Determine the [x, y] coordinate at the center of the cell enclosing the given text.  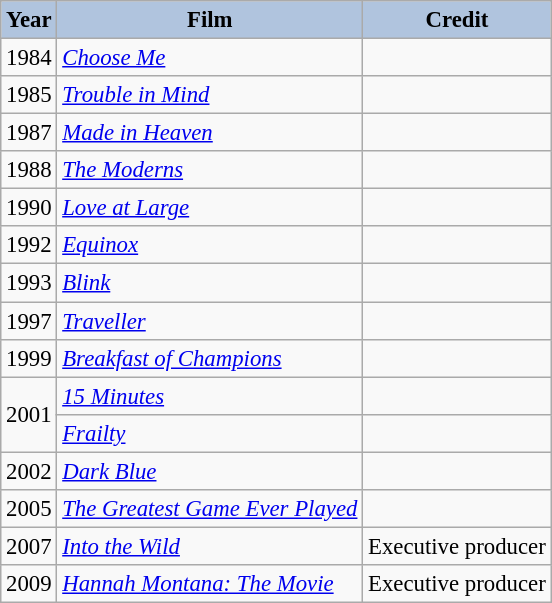
Choose Me [210, 58]
1985 [29, 95]
1984 [29, 58]
Love at Large [210, 208]
Hannah Montana: The Movie [210, 584]
Frailty [210, 433]
The Greatest Game Ever Played [210, 509]
2002 [29, 471]
Into the Wild [210, 546]
15 Minutes [210, 396]
1988 [29, 170]
Year [29, 20]
1999 [29, 358]
Traveller [210, 321]
2009 [29, 584]
Breakfast of Champions [210, 358]
1993 [29, 283]
Made in Heaven [210, 133]
Credit [457, 20]
1990 [29, 208]
2005 [29, 509]
Film [210, 20]
2007 [29, 546]
2001 [29, 414]
1997 [29, 321]
Dark Blue [210, 471]
Trouble in Mind [210, 95]
1987 [29, 133]
Equinox [210, 245]
The Moderns [210, 170]
1992 [29, 245]
Blink [210, 283]
